Detect which cell encompasses the target text, then output its [X, Y] center coordinate. 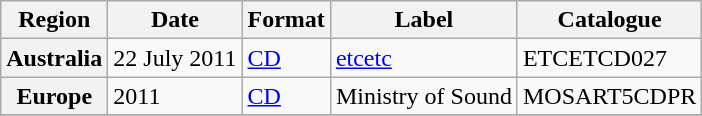
22 July 2011 [175, 58]
Catalogue [609, 20]
Europe [54, 96]
Date [175, 20]
Label [424, 20]
2011 [175, 96]
ETCETCD027 [609, 58]
Format [286, 20]
MOSART5CDPR [609, 96]
Region [54, 20]
Ministry of Sound [424, 96]
Australia [54, 58]
etcetc [424, 58]
